Provide the [x, y] coordinate of the cell's center where the given text is located.  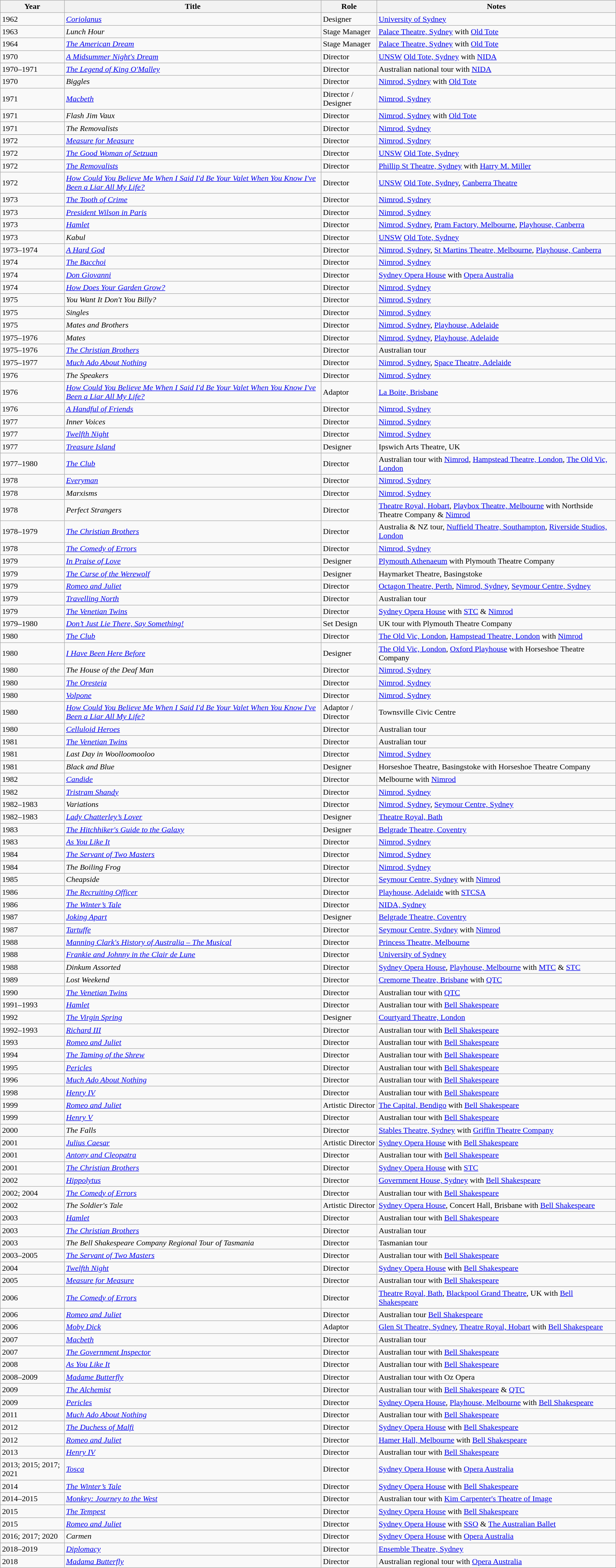
Princess Theatre, Melbourne [496, 942]
1992 [32, 1017]
Hippolytus [193, 1180]
Flash Jim Vaux [193, 116]
1989 [32, 980]
The Boiling Frog [193, 867]
Coriolanus [193, 19]
UK tour with Plymouth Theatre Company [496, 624]
Australian tour with Kim Carpenter's Theatre of Image [496, 1499]
Australian tour with Bell Shakespeare & QTC [496, 1390]
2011 [32, 1415]
2003–2005 [32, 1256]
Ipswich Arts Theatre, UK [496, 447]
The Capital, Bendigo with Bell Shakespeare [496, 1105]
1975–1977 [32, 362]
Melbourne with Nimrod [496, 779]
The Taming of the Shrew [193, 1055]
The Duchess of Malfi [193, 1427]
Sydney Opera House with SSO & The Australian Ballet [496, 1524]
Julius Caesar [193, 1143]
Sydney Opera House, Playhouse, Melbourne with Bell Shakespeare [496, 1402]
1994 [32, 1055]
Stables Theatre, Sydney with Griffin Theatre Company [496, 1130]
The American Dream [193, 44]
Sydney Opera House, Concert Hall, Brisbane with Bell Shakespeare [496, 1205]
Theatre Royal, Bath [496, 817]
Monkey: Journey to the West [193, 1499]
Lost Weekend [193, 980]
Set Design [349, 624]
UNSW Old Tote, Sydney, Canberra Theatre [496, 183]
2018–2019 [32, 1549]
The Oresteia [193, 683]
Last Day in Woolloomooloo [193, 754]
1992–1993 [32, 1030]
Ensemble Theatre, Sydney [496, 1549]
1990 [32, 992]
2018 [32, 1561]
1962 [32, 19]
2013; 2015; 2017; 2021 [32, 1470]
Treasure Island [193, 447]
Theatre Royal, Hobart, Playbox Theatre, Melbourne with Northside Theatre Company & Nimrod [496, 510]
Diplomacy [193, 1549]
The Old Vic, London, Hampstead Theatre, London with Nimrod [496, 636]
The Tempest [193, 1511]
Tosca [193, 1470]
Richard III [193, 1030]
Carmen [193, 1536]
The Bell Shakespeare Company Regional Tour of Tasmania [193, 1243]
President Wilson in Paris [193, 212]
Don Giovanni [193, 275]
Playhouse, Adelaide with STCSA [496, 892]
The Recruiting Officer [193, 892]
Sydney Opera House with STC [496, 1168]
Madame Butterfly [193, 1377]
Cheapside [193, 880]
1995 [32, 1068]
Volpone [193, 695]
1978–1979 [32, 531]
UNSW Old Tote, Sydney with NIDA [496, 57]
1964 [32, 44]
The Tooth of Crime [193, 200]
Role [349, 7]
Townsville Civic Centre [496, 712]
Hamer Hall, Melbourne with Bell Shakespeare [496, 1440]
I Have Been Here Before [193, 653]
2002; 2004 [32, 1193]
The House of the Deaf Man [193, 670]
Dinkum Assorted [193, 967]
Mates and Brothers [193, 325]
Plymouth Athenaeum with Plymouth Theatre Company [496, 561]
Travelling North [193, 598]
2004 [32, 1268]
Tristram Shandy [193, 792]
2008 [32, 1365]
1977–1980 [32, 464]
2005 [32, 1281]
Madama Butterfly [193, 1561]
In Praise of Love [193, 561]
The Virgin Spring [193, 1017]
Government House, Sydney with Bell Shakespeare [496, 1180]
The Curse of the Werewolf [193, 573]
La Boite, Brisbane [496, 392]
The Hitchhiker's Guide to the Galaxy [193, 829]
Perfect Strangers [193, 510]
Australian tour with Oz Opera [496, 1377]
Australia & NZ tour, Nuffield Theatre, Southampton, Riverside Studios, London [496, 531]
Celluloid Heroes [193, 729]
Don’t Just Lie There, Say Something! [193, 624]
Nimrod, Sydney, Pram Factory, Melbourne, Playhouse, Canberra [496, 225]
Courtyard Theatre, London [496, 1017]
Manning Clark's History of Australia – The Musical [193, 942]
The Good Woman of Setzuan [193, 153]
Biggles [193, 82]
Title [193, 7]
Moby Dick [193, 1327]
Horseshoe Theatre, Basingstoke with Horseshoe Theatre Company [496, 767]
NIDA, Sydney [496, 905]
The Old Vic, London, Oxford Playhouse with Horseshoe Theatre Company [496, 653]
Adaptor / Director [349, 712]
Kabul [193, 237]
2000 [32, 1130]
Joking Apart [193, 917]
1991–1993 [32, 1005]
2008–2009 [32, 1377]
A Midsummer Night's Dream [193, 57]
Phillip St Theatre, Sydney with Harry M. Miller [496, 166]
2014 [32, 1486]
Singles [193, 312]
Haymarket Theatre, Basingstoke [496, 573]
Nimrod, Sydney, Seymour Centre, Sydney [496, 804]
2013 [32, 1452]
Australian national tour with NIDA [496, 69]
Black and Blue [193, 767]
Octagon Theatre, Perth, Nimrod, Sydney, Seymour Centre, Sydney [496, 586]
How Does Your Garden Grow? [193, 287]
A Hard God [193, 250]
Notes [496, 7]
Nimrod, Sydney, St Martins Theatre, Melbourne, Playhouse, Canberra [496, 250]
You Want It Don't You Billy? [193, 300]
Candide [193, 779]
Australian regional tour with Opera Australia [496, 1561]
Australian tour with QTC [496, 992]
Glen St Theatre, Sydney, Theatre Royal, Hobart with Bell Shakespeare [496, 1327]
Theatre Royal, Bath, Blackpool Grand Theatre, UK with Bell Shakespeare [496, 1298]
1996 [32, 1080]
Lunch Hour [193, 32]
1993 [32, 1043]
The Government Inspector [193, 1352]
Australian tour with Nimrod, Hampstead Theatre, London, The Old Vic, London [496, 464]
1963 [32, 32]
The Falls [193, 1130]
The Alchemist [193, 1390]
Antony and Cleopatra [193, 1155]
Frankie and Johnny in the Clair de Lune [193, 955]
1973–1974 [32, 250]
The Soldier's Tale [193, 1205]
The Speakers [193, 375]
Variations [193, 804]
Inner Voices [193, 422]
Marxisms [193, 493]
1970–1971 [32, 69]
The Legend of King O'Malley [193, 69]
A Handful of Friends [193, 409]
Nimrod, Sydney, Space Theatre, Adelaide [496, 362]
The Bacchoi [193, 262]
1985 [32, 880]
1979–1980 [32, 624]
Sydney Opera House, Playhouse, Melbourne with MTC & STC [496, 967]
Cremorne Theatre, Brisbane with QTC [496, 980]
Henry V [193, 1118]
Year [32, 7]
2016; 2017; 2020 [32, 1536]
Australian tour Bell Shakespeare [496, 1315]
Tartuffe [193, 930]
Lady Chatterley’s Lover [193, 817]
1998 [32, 1093]
Director / Designer [349, 99]
Tasmanian tour [496, 1243]
Sydney Opera House with STC & Nimrod [496, 611]
2014–2015 [32, 1499]
Everyman [193, 481]
Mates [193, 337]
